Extract the [x, y] coordinate from the center of the cell holding the provided text.  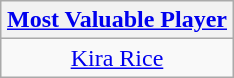
Kira Rice [116, 58]
Most Valuable Player [116, 20]
